Search for the cell housing the specified text and yield its (X, Y) center coordinate. 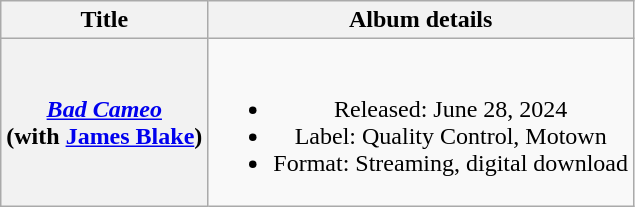
Released: June 28, 2024Label: Quality Control, MotownFormat: Streaming, digital download (421, 122)
Album details (421, 20)
Title (104, 20)
Bad Cameo(with James Blake) (104, 122)
